Detect which cell encompasses the target text, then output its [X, Y] center coordinate. 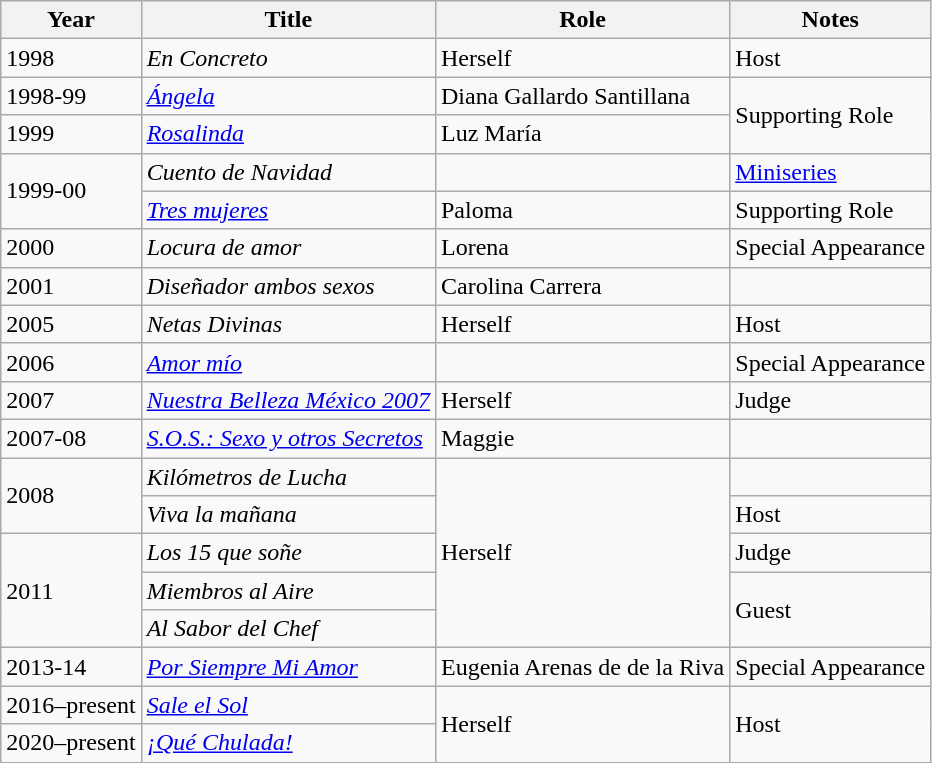
Sale el Sol [288, 705]
Nuestra Belleza México 2007 [288, 400]
En Concreto [288, 58]
Amor mío [288, 362]
Miembros al Aire [288, 591]
Luz María [582, 134]
Carolina Carrera [582, 286]
S.O.S.: Sexo y otros Secretos [288, 438]
1998-99 [71, 96]
Eugenia Arenas de de la Riva [582, 667]
Maggie [582, 438]
Al Sabor del Chef [288, 629]
2007 [71, 400]
Rosalinda [288, 134]
2007-08 [71, 438]
2005 [71, 324]
Notes [830, 20]
Viva la mañana [288, 515]
2008 [71, 496]
Cuento de Navidad [288, 172]
Guest [830, 610]
2016–present [71, 705]
Lorena [582, 248]
2000 [71, 248]
Por Siempre Mi Amor [288, 667]
2011 [71, 591]
Tres mujeres [288, 210]
2001 [71, 286]
1998 [71, 58]
Netas Divinas [288, 324]
Diana Gallardo Santillana [582, 96]
Miniseries [830, 172]
Los 15 que soñe [288, 553]
Diseñador ambos sexos [288, 286]
Ángela [288, 96]
2006 [71, 362]
Role [582, 20]
2013-14 [71, 667]
Title [288, 20]
2020–present [71, 743]
Kilómetros de Lucha [288, 477]
Paloma [582, 210]
1999 [71, 134]
Year [71, 20]
1999-00 [71, 191]
Locura de amor [288, 248]
¡Qué Chulada! [288, 743]
